Locate the cell with the specified text and output its (x, y) center coordinate. 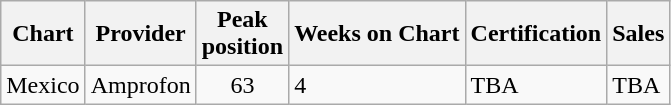
63 (242, 85)
Mexico (43, 85)
Chart (43, 34)
Provider (140, 34)
Amprofon (140, 85)
Certification (536, 34)
Sales (638, 34)
Peak position (242, 34)
4 (377, 85)
Weeks on Chart (377, 34)
